Identify which cell holds the provided text, then report its (x, y) central coordinate. 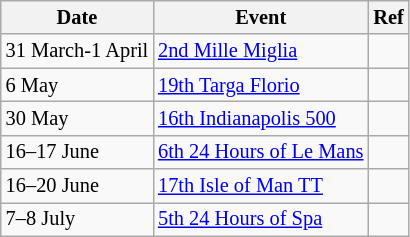
30 May (77, 118)
16–17 June (77, 152)
Date (77, 17)
31 March-1 April (77, 51)
2nd Mille Miglia (260, 51)
16–20 June (77, 186)
19th Targa Florio (260, 85)
5th 24 Hours of Spa (260, 219)
6 May (77, 85)
Event (260, 17)
16th Indianapolis 500 (260, 118)
7–8 July (77, 219)
17th Isle of Man TT (260, 186)
Ref (388, 17)
6th 24 Hours of Le Mans (260, 152)
